Output the [x, y] coordinate of the center of the cell containing the given text.  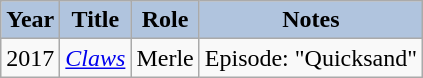
Year [30, 20]
Title [96, 20]
Role [165, 20]
Merle [165, 58]
Claws [96, 58]
Episode: "Quicksand" [310, 58]
Notes [310, 20]
2017 [30, 58]
